Return the [x, y] coordinate for the center point of the cell that contains the specified text.  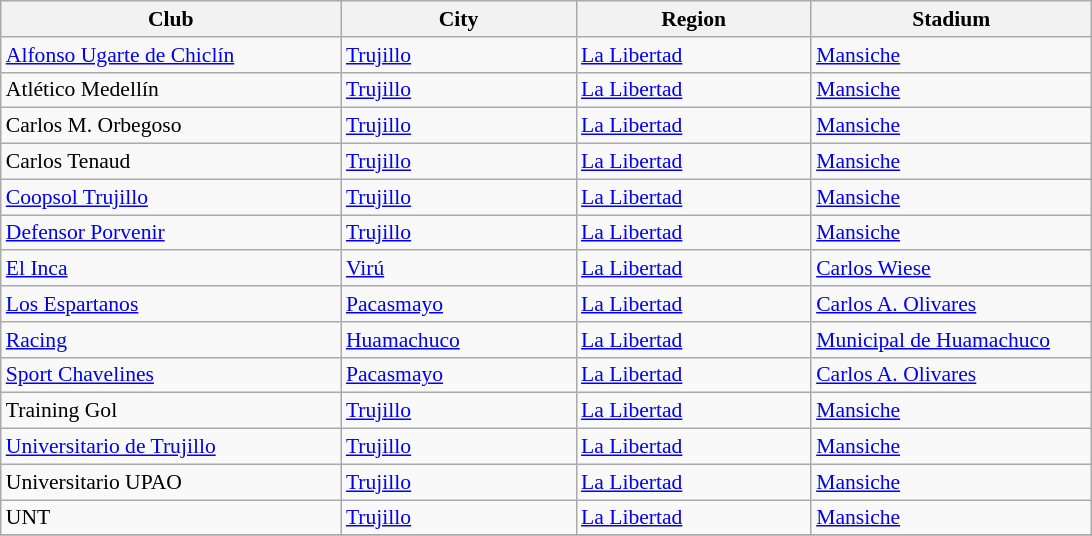
Sport Chavelines [171, 375]
Carlos Tenaud [171, 162]
Training Gol [171, 411]
Club [171, 19]
Virú [458, 269]
Universitario de Trujillo [171, 447]
Stadium [951, 19]
Huamachuco [458, 340]
UNT [171, 518]
Carlos M. Orbegoso [171, 126]
Alfonso Ugarte de Chiclín [171, 55]
Los Espartanos [171, 304]
Universitario UPAO [171, 482]
Defensor Porvenir [171, 233]
Municipal de Huamachuco [951, 340]
Carlos Wiese [951, 269]
El Inca [171, 269]
Racing [171, 340]
Region [694, 19]
Atlético Medellín [171, 90]
Coopsol Trujillo [171, 197]
City [458, 19]
